Find where the given text appears and provide that cell's center as [X, Y] coordinate. 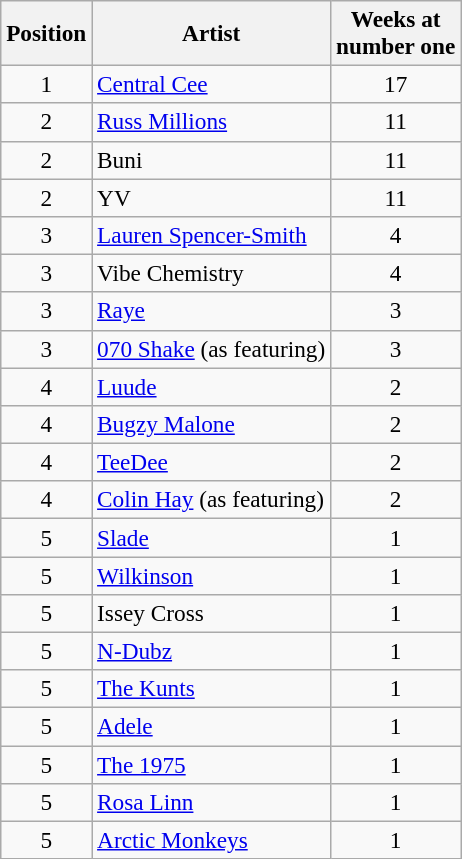
The 1975 [212, 764]
YV [212, 197]
Artist [212, 32]
Arctic Monkeys [212, 840]
Colin Hay (as featuring) [212, 500]
070 Shake (as featuring) [212, 349]
The Kunts [212, 689]
Luude [212, 386]
Adele [212, 726]
Slade [212, 537]
Position [46, 32]
Russ Millions [212, 122]
Rosa Linn [212, 802]
Bugzy Malone [212, 424]
Lauren Spencer-Smith [212, 235]
Wilkinson [212, 575]
Buni [212, 160]
Vibe Chemistry [212, 273]
Central Cee [212, 84]
TeeDee [212, 462]
Raye [212, 311]
N-Dubz [212, 651]
Issey Cross [212, 613]
17 [396, 84]
Weeks atnumber one [396, 32]
